Identify which cell holds the provided text, then report its (x, y) central coordinate. 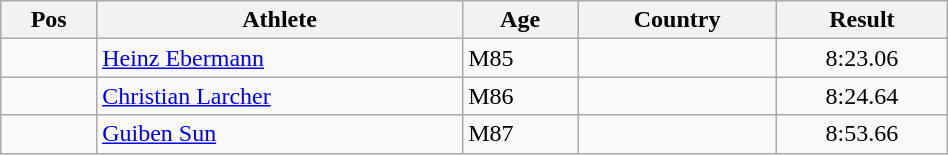
Guiben Sun (280, 134)
Result (862, 20)
8:23.06 (862, 58)
Christian Larcher (280, 96)
M85 (520, 58)
Age (520, 20)
8:53.66 (862, 134)
Pos (49, 20)
8:24.64 (862, 96)
M87 (520, 134)
Heinz Ebermann (280, 58)
M86 (520, 96)
Athlete (280, 20)
Country (678, 20)
